Locate the cell with the specified text and output its [x, y] center coordinate. 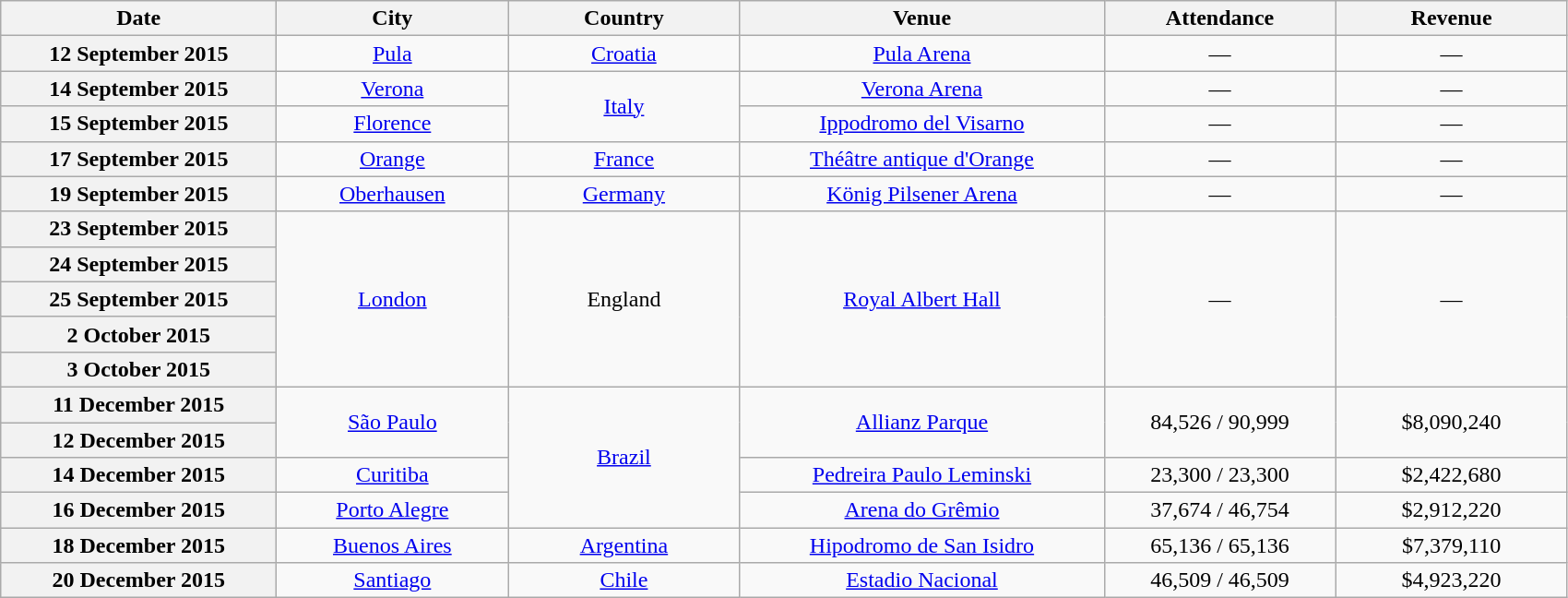
15 September 2015 [138, 124]
Florence [393, 124]
3 October 2015 [138, 369]
Revenue [1452, 18]
Royal Albert Hall [922, 299]
Ippodromo del Visarno [922, 124]
14 December 2015 [138, 475]
König Pilsener Arena [922, 194]
65,136 / 65,136 [1219, 545]
France [624, 159]
Pedreira Paulo Leminski [922, 475]
$2,422,680 [1452, 475]
37,674 / 46,754 [1219, 510]
24 September 2015 [138, 264]
Country [624, 18]
Brazil [624, 457]
19 September 2015 [138, 194]
11 December 2015 [138, 404]
23 September 2015 [138, 229]
Santiago [393, 580]
46,509 / 46,509 [1219, 580]
Curitiba [393, 475]
Argentina [624, 545]
Attendance [1219, 18]
Chile [624, 580]
16 December 2015 [138, 510]
$7,379,110 [1452, 545]
Orange [393, 159]
Croatia [624, 54]
Hipodromo de San Isidro [922, 545]
City [393, 18]
England [624, 299]
Venue [922, 18]
84,526 / 90,999 [1219, 422]
São Paulo [393, 422]
Buenos Aires [393, 545]
Porto Alegre [393, 510]
20 December 2015 [138, 580]
Oberhausen [393, 194]
Date [138, 18]
Verona [393, 89]
23,300 / 23,300 [1219, 475]
2 October 2015 [138, 334]
Arena do Grêmio [922, 510]
17 September 2015 [138, 159]
Verona Arena [922, 89]
London [393, 299]
Pula [393, 54]
$8,090,240 [1452, 422]
Allianz Parque [922, 422]
Germany [624, 194]
12 December 2015 [138, 440]
Estadio Nacional [922, 580]
Italy [624, 106]
$4,923,220 [1452, 580]
12 September 2015 [138, 54]
18 December 2015 [138, 545]
25 September 2015 [138, 299]
$2,912,220 [1452, 510]
Pula Arena [922, 54]
Théâtre antique d'Orange [922, 159]
14 September 2015 [138, 89]
